Detect which cell encompasses the target text, then output its (X, Y) center coordinate. 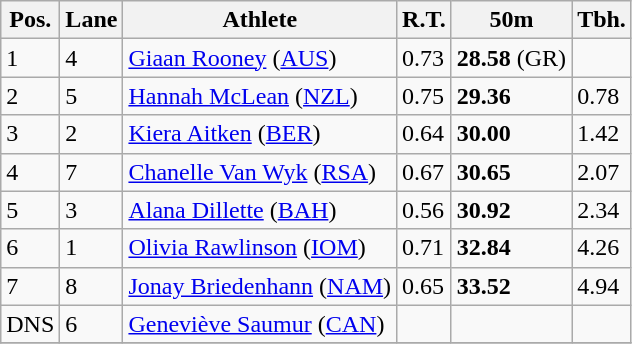
Jonay Briedenhann (NAM) (260, 286)
Hannah McLean (NZL) (260, 96)
Geneviève Saumur (CAN) (260, 324)
0.71 (424, 248)
Tbh. (602, 20)
0.65 (424, 286)
50m (511, 20)
28.58 (GR) (511, 58)
0.75 (424, 96)
32.84 (511, 248)
Giaan Rooney (AUS) (260, 58)
0.56 (424, 210)
0.73 (424, 58)
Chanelle Van Wyk (RSA) (260, 172)
R.T. (424, 20)
0.64 (424, 134)
0.67 (424, 172)
Athlete (260, 20)
2.34 (602, 210)
30.92 (511, 210)
2.07 (602, 172)
Lane (92, 20)
1.42 (602, 134)
Kiera Aitken (BER) (260, 134)
30.00 (511, 134)
Olivia Rawlinson (IOM) (260, 248)
8 (92, 286)
Alana Dillette (BAH) (260, 210)
Pos. (30, 20)
33.52 (511, 286)
29.36 (511, 96)
0.78 (602, 96)
4.94 (602, 286)
DNS (30, 324)
30.65 (511, 172)
4.26 (602, 248)
